Scan for the cell matching the given text and deliver its [X, Y] coordinate at center. 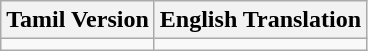
English Translation [260, 20]
Tamil Version [78, 20]
